Scan for the cell matching the given text and deliver its [X, Y] coordinate at center. 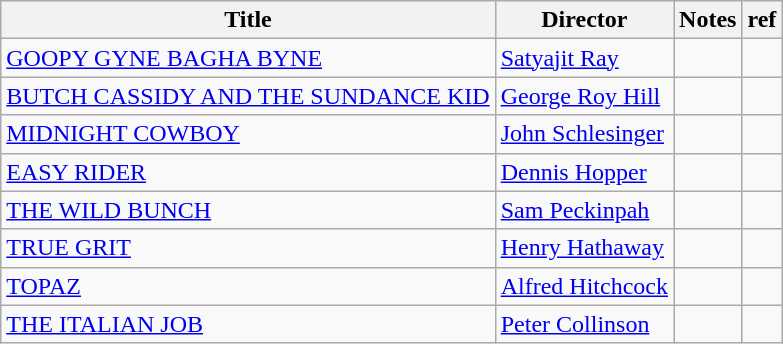
Alfred Hitchcock [584, 286]
Notes [708, 20]
Director [584, 20]
Title [248, 20]
BUTCH CASSIDY AND THE SUNDANCE KID [248, 96]
GOOPY GYNE BAGHA BYNE [248, 58]
Sam Peckinpah [584, 210]
George Roy Hill [584, 96]
Satyajit Ray [584, 58]
THE WILD BUNCH [248, 210]
John Schlesinger [584, 134]
Peter Collinson [584, 324]
EASY RIDER [248, 172]
Dennis Hopper [584, 172]
MIDNIGHT COWBOY [248, 134]
TRUE GRIT [248, 248]
ref [762, 20]
Henry Hathaway [584, 248]
TOPAZ [248, 286]
THE ITALIAN JOB [248, 324]
